From the cell containing the given text, extract its center point as [x, y] coordinate. 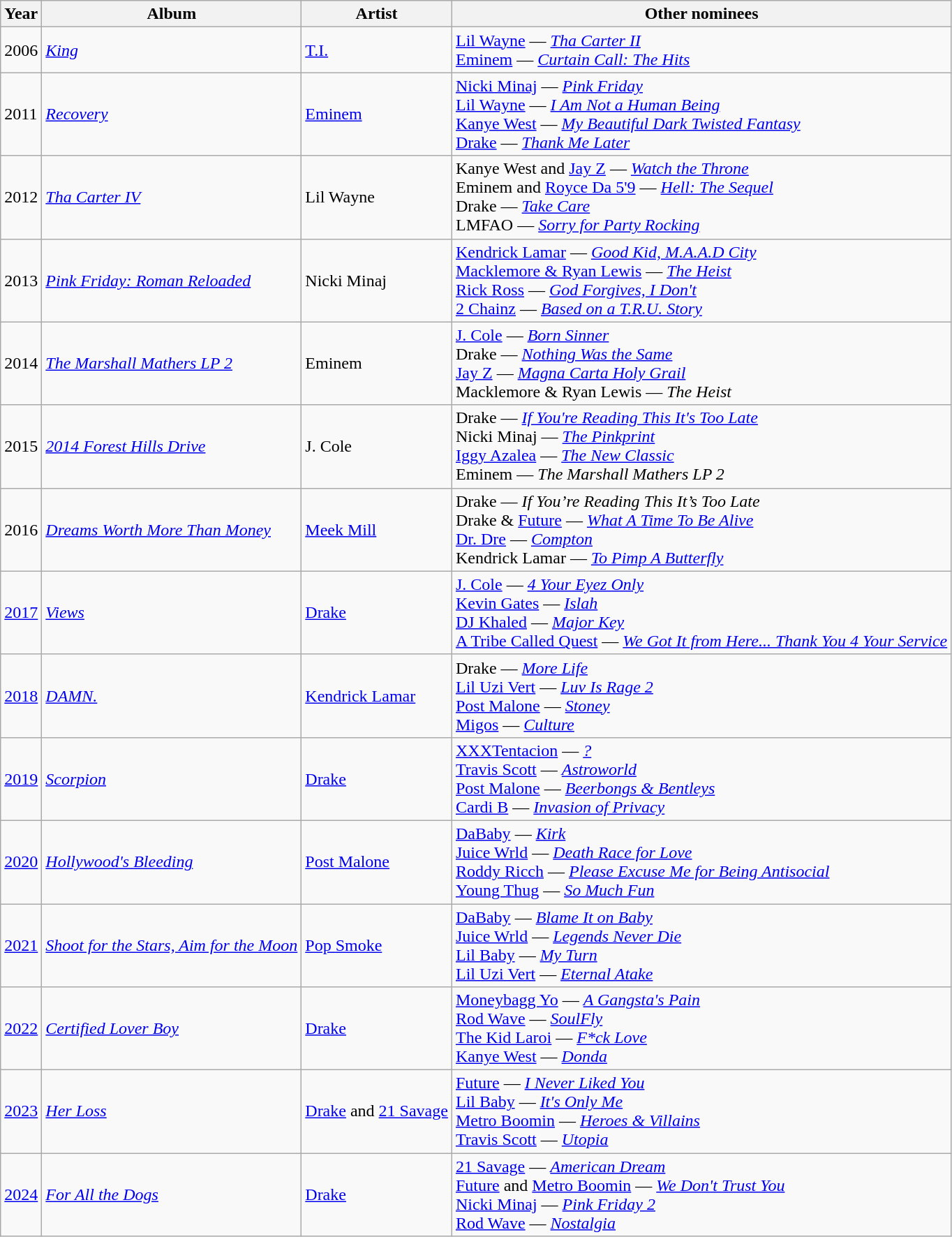
Lil Wayne — Tha Carter IIEminem — Curtain Call: The Hits [701, 50]
2015 [21, 447]
2019 [21, 779]
DaBaby — Blame It on BabyJuice Wrld — Legends Never DieLil Baby — My TurnLil Uzi Vert — Eternal Atake [701, 945]
Pop Smoke [377, 945]
2014 Forest Hills Drive [172, 447]
Views [172, 613]
2018 [21, 695]
2017 [21, 613]
Kendrick Lamar — Good Kid, M.A.A.D CityMacklemore & Ryan Lewis — The HeistRick Ross — God Forgives, I Don't2 Chainz — Based on a T.R.U. Story [701, 281]
2023 [21, 1111]
XXXTentacion — ?Travis Scott — AstroworldPost Malone — Beerbongs & BentleysCardi B — Invasion of Privacy [701, 779]
For All the Dogs [172, 1195]
Moneybagg Yo — A Gangsta's PainRod Wave — SoulFlyThe Kid Laroi — F*ck LoveKanye West — Donda [701, 1029]
2014 [21, 363]
Her Loss [172, 1111]
Drake — If You’re Reading This It’s Too LateDrake & Future — What A Time To Be AliveDr. Dre — ComptonKendrick Lamar — To Pimp A Butterfly [701, 529]
Kendrick Lamar [377, 695]
2020 [21, 861]
Lil Wayne [377, 197]
The Marshall Mathers LP 2 [172, 363]
J. Cole — 4 Your Eyez OnlyKevin Gates — IslahDJ Khaled — Major KeyA Tribe Called Quest — We Got It from Here... Thank You 4 Your Service [701, 613]
Drake — If You're Reading This It's Too LateNicki Minaj — The PinkprintIggy Azalea — The New ClassicEminem — The Marshall Mathers LP 2 [701, 447]
Kanye West and Jay Z — Watch the ThroneEminem and Royce Da 5'9 — Hell: The SequelDrake — Take CareLMFAO — Sorry for Party Rocking [701, 197]
Drake and 21 Savage [377, 1111]
Certified Lover Boy [172, 1029]
Meek Mill [377, 529]
Nicki Minaj [377, 281]
J. Cole — Born SinnerDrake — Nothing Was the SameJay Z — Magna Carta Holy GrailMacklemore & Ryan Lewis — The Heist [701, 363]
Dreams Worth More Than Money [172, 529]
2016 [21, 529]
DaBaby — KirkJuice Wrld — Death Race for LoveRoddy Ricch — Please Excuse Me for Being AntisocialYoung Thug — So Much Fun [701, 861]
21 Savage — American DreamFuture and Metro Boomin — We Don't Trust YouNicki Minaj — Pink Friday 2Rod Wave — Nostalgia [701, 1195]
DAMN. [172, 695]
2022 [21, 1029]
2024 [21, 1195]
King [172, 50]
Recovery [172, 114]
T.I. [377, 50]
Album [172, 14]
2012 [21, 197]
2013 [21, 281]
J. Cole [377, 447]
2006 [21, 50]
Pink Friday: Roman Reloaded [172, 281]
2021 [21, 945]
Other nominees [701, 14]
Scorpion [172, 779]
Nicki Minaj — Pink FridayLil Wayne — I Am Not a Human BeingKanye West — My Beautiful Dark Twisted FantasyDrake — Thank Me Later [701, 114]
Year [21, 14]
Shoot for the Stars, Aim for the Moon [172, 945]
Tha Carter IV [172, 197]
Drake — More LifeLil Uzi Vert — Luv Is Rage 2Post Malone — StoneyMigos — Culture [701, 695]
Hollywood's Bleeding [172, 861]
Post Malone [377, 861]
Artist [377, 14]
Future — I Never Liked YouLil Baby — It's Only MeMetro Boomin — Heroes & VillainsTravis Scott — Utopia [701, 1111]
2011 [21, 114]
